Extract the (x, y) coordinate from the center of the cell holding the provided text.  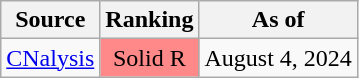
Ranking (150, 20)
Solid R (150, 58)
August 4, 2024 (278, 58)
CNalysis (50, 58)
As of (278, 20)
Source (50, 20)
